Scan for the cell matching the given text and deliver its (x, y) coordinate at center. 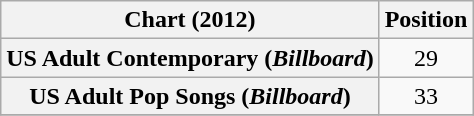
US Adult Contemporary (Billboard) (190, 58)
Chart (2012) (190, 20)
Position (426, 20)
33 (426, 96)
29 (426, 58)
US Adult Pop Songs (Billboard) (190, 96)
